Capture the cell that displays the provided text and extract its (x, y) central coordinate. 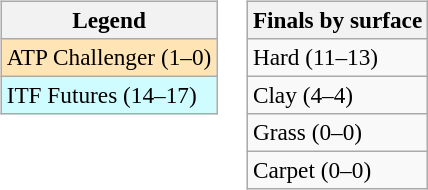
ATP Challenger (1–0) (108, 57)
Hard (11–13) (337, 57)
Carpet (0–0) (337, 171)
ITF Futures (14–17) (108, 95)
Grass (0–0) (337, 133)
Legend (108, 20)
Clay (4–4) (337, 95)
Finals by surface (337, 20)
